Output the (X, Y) coordinate of the center of the cell containing the given text.  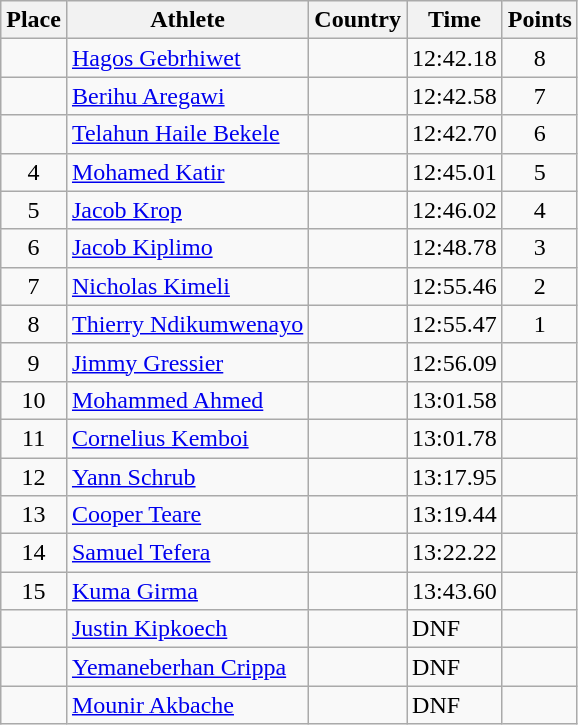
Athlete (187, 20)
12:42.18 (455, 58)
13:17.95 (455, 477)
Jacob Kiplimo (187, 248)
12:42.70 (455, 134)
Thierry Ndikumwenayo (187, 324)
Yemaneberhan Crippa (187, 667)
Justin Kipkoech (187, 629)
12:46.02 (455, 210)
Cooper Teare (187, 515)
Mohammed Ahmed (187, 400)
10 (34, 400)
Kuma Girma (187, 591)
9 (34, 362)
13 (34, 515)
Samuel Tefera (187, 553)
Nicholas Kimeli (187, 286)
13:22.22 (455, 553)
Mounir Akbache (187, 705)
Time (455, 20)
15 (34, 591)
Hagos Gebrhiwet (187, 58)
14 (34, 553)
Jimmy Gressier (187, 362)
12:45.01 (455, 172)
Berihu Aregawi (187, 96)
13:43.60 (455, 591)
2 (540, 286)
Mohamed Katir (187, 172)
Yann Schrub (187, 477)
11 (34, 438)
1 (540, 324)
13:19.44 (455, 515)
Points (540, 20)
12 (34, 477)
3 (540, 248)
Telahun Haile Bekele (187, 134)
12:55.47 (455, 324)
Country (358, 20)
Jacob Krop (187, 210)
12:48.78 (455, 248)
13:01.58 (455, 400)
Cornelius Kemboi (187, 438)
12:42.58 (455, 96)
12:56.09 (455, 362)
13:01.78 (455, 438)
Place (34, 20)
12:55.46 (455, 286)
